Determine the [x, y] coordinate at the center of the cell enclosing the given text.  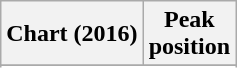
Peakposition [189, 34]
Chart (2016) [72, 34]
